Extract the [X, Y] coordinate from the center of the cell holding the provided text.  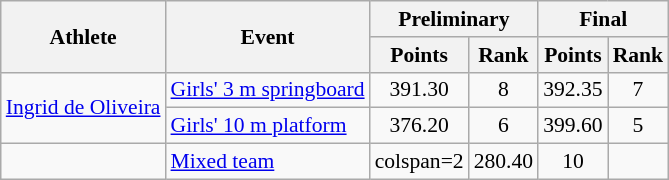
Final [603, 19]
376.20 [420, 126]
Mixed team [268, 162]
10 [572, 162]
colspan=2 [420, 162]
399.60 [572, 126]
Event [268, 36]
Ingrid de Oliveira [84, 108]
7 [638, 90]
Athlete [84, 36]
Girls' 10 m platform [268, 126]
8 [504, 90]
5 [638, 126]
6 [504, 126]
392.35 [572, 90]
280.40 [504, 162]
Preliminary [454, 19]
391.30 [420, 90]
Girls' 3 m springboard [268, 90]
